Provide the (X, Y) coordinate of the cell's center where the given text is located.  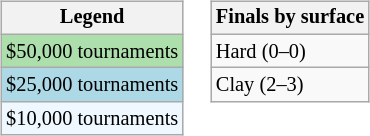
Clay (2–3) (290, 85)
$50,000 tournaments (92, 51)
$10,000 tournaments (92, 119)
$25,000 tournaments (92, 85)
Hard (0–0) (290, 51)
Finals by surface (290, 18)
Legend (92, 18)
